Detect which cell encompasses the target text, then output its [x, y] center coordinate. 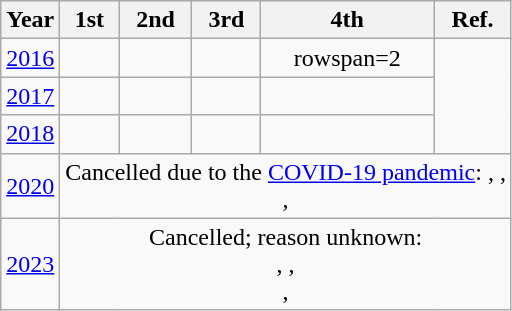
3rd [226, 20]
2nd [156, 20]
rowspan=2 [348, 58]
Cancelled; reason unknown:, ,, [286, 264]
2018 [30, 134]
Year [30, 20]
2023 [30, 264]
4th [348, 20]
Ref. [473, 20]
2017 [30, 96]
Cancelled due to the COVID-19 pandemic: , ,, [286, 186]
1st [90, 20]
2016 [30, 58]
2020 [30, 186]
